Pinpoint the cell where the given text exists, returning its (x, y) midpoint coordinate. 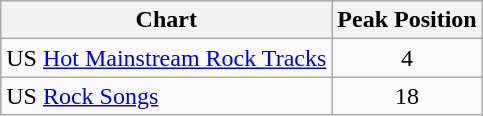
Peak Position (407, 20)
4 (407, 58)
US Hot Mainstream Rock Tracks (166, 58)
US Rock Songs (166, 96)
18 (407, 96)
Chart (166, 20)
